Find where the given text appears and provide that cell's center as [x, y] coordinate. 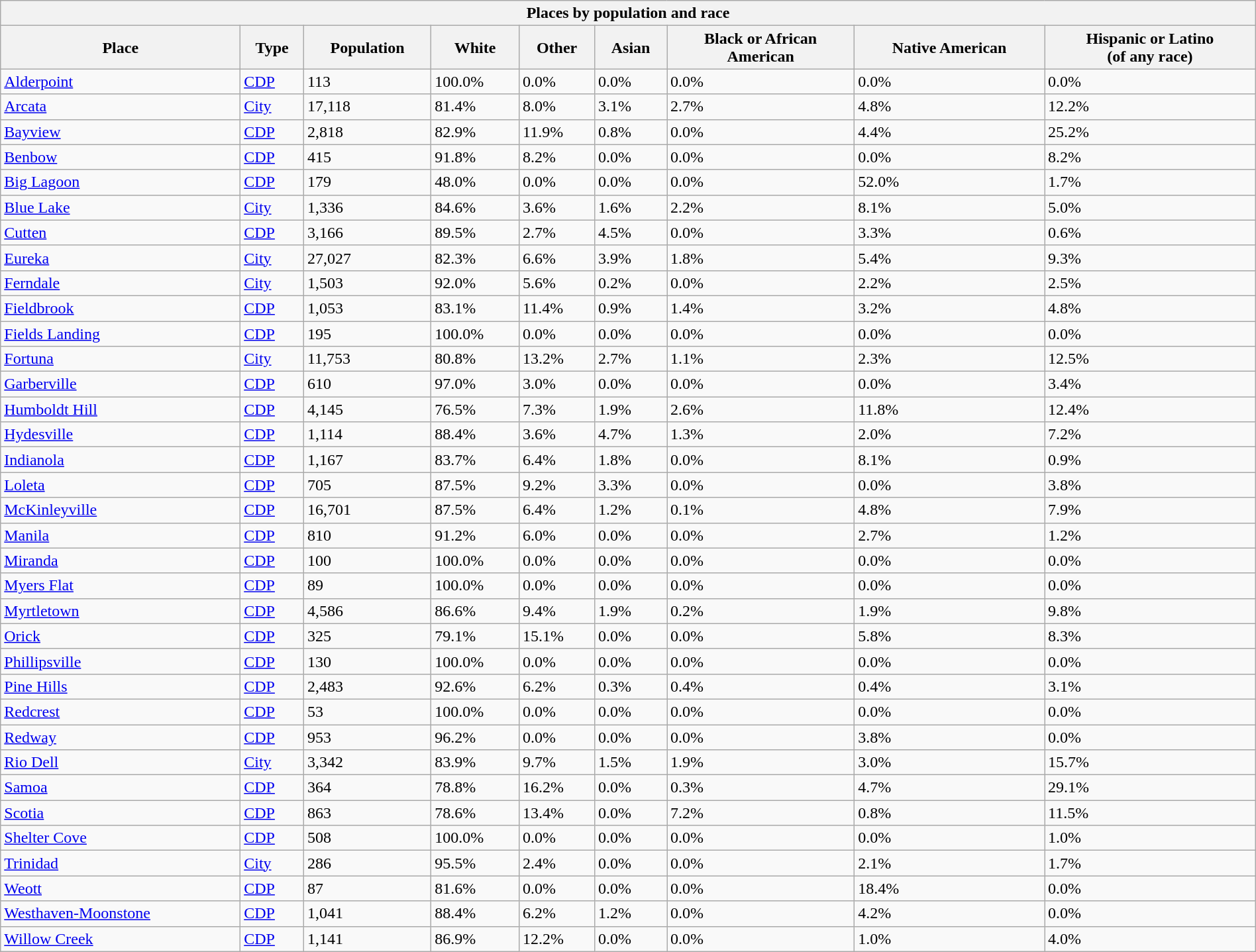
Black or AfricanAmerican [760, 48]
1.4% [760, 308]
100 [367, 560]
81.4% [476, 107]
Weott [121, 888]
286 [367, 863]
Fortuna [121, 359]
113 [367, 81]
Indianola [121, 460]
16.2% [556, 788]
12.5% [1150, 359]
80.8% [476, 359]
92.0% [476, 283]
2,483 [367, 686]
3,342 [367, 763]
Samoa [121, 788]
415 [367, 157]
8.0% [556, 107]
Hispanic or Latino(of any race) [1150, 48]
3.9% [631, 258]
Big Lagoon [121, 182]
9.3% [1150, 258]
7.9% [1150, 510]
7.3% [556, 409]
29.1% [1150, 788]
95.5% [476, 863]
Fields Landing [121, 333]
86.9% [476, 939]
82.3% [476, 258]
195 [367, 333]
9.7% [556, 763]
Asian [631, 48]
8.3% [1150, 636]
Myrtletown [121, 611]
27,027 [367, 258]
17,118 [367, 107]
Trinidad [121, 863]
78.6% [476, 813]
53 [367, 712]
9.8% [1150, 611]
Humboldt Hill [121, 409]
79.1% [476, 636]
96.2% [476, 737]
Cutten [121, 233]
97.0% [476, 384]
11,753 [367, 359]
1.5% [631, 763]
364 [367, 788]
Population [367, 48]
Myers Flat [121, 586]
1.1% [760, 359]
1,041 [367, 914]
863 [367, 813]
83.9% [476, 763]
Hydesville [121, 435]
Type [272, 48]
Places by population and race [628, 13]
Native American [950, 48]
83.1% [476, 308]
1.3% [760, 435]
81.6% [476, 888]
25.2% [1150, 132]
9.4% [556, 611]
4.4% [950, 132]
Other [556, 48]
3.2% [950, 308]
1,053 [367, 308]
3,166 [367, 233]
508 [367, 838]
18.4% [950, 888]
Orick [121, 636]
0.1% [760, 510]
Redway [121, 737]
McKinleyville [121, 510]
5.6% [556, 283]
2.5% [1150, 283]
Benbow [121, 157]
1,167 [367, 460]
2.1% [950, 863]
52.0% [950, 182]
5.8% [950, 636]
3.4% [1150, 384]
2.0% [950, 435]
12.4% [1150, 409]
2,818 [367, 132]
11.4% [556, 308]
Fieldbrook [121, 308]
4,586 [367, 611]
Loleta [121, 485]
91.2% [476, 535]
16,701 [367, 510]
5.0% [1150, 207]
2.3% [950, 359]
4.0% [1150, 939]
11.8% [950, 409]
4,145 [367, 409]
Bayview [121, 132]
610 [367, 384]
89 [367, 586]
1,503 [367, 283]
78.8% [476, 788]
92.6% [476, 686]
87 [367, 888]
4.2% [950, 914]
5.4% [950, 258]
2.6% [760, 409]
1,114 [367, 435]
48.0% [476, 182]
13.4% [556, 813]
Alderpoint [121, 81]
86.6% [476, 611]
325 [367, 636]
Arcata [121, 107]
Manila [121, 535]
953 [367, 737]
11.5% [1150, 813]
Pine Hills [121, 686]
Blue Lake [121, 207]
6.6% [556, 258]
6.0% [556, 535]
1.6% [631, 207]
Phillipsville [121, 661]
89.5% [476, 233]
0.6% [1150, 233]
Westhaven-Moonstone [121, 914]
15.1% [556, 636]
82.9% [476, 132]
11.9% [556, 132]
4.5% [631, 233]
2.4% [556, 863]
Eureka [121, 258]
White [476, 48]
1,141 [367, 939]
Place [121, 48]
130 [367, 661]
Scotia [121, 813]
810 [367, 535]
Willow Creek [121, 939]
13.2% [556, 359]
Ferndale [121, 283]
Rio Dell [121, 763]
9.2% [556, 485]
84.6% [476, 207]
Miranda [121, 560]
15.7% [1150, 763]
Redcrest [121, 712]
91.8% [476, 157]
Garberville [121, 384]
179 [367, 182]
1,336 [367, 207]
83.7% [476, 460]
Shelter Cove [121, 838]
76.5% [476, 409]
705 [367, 485]
